Provide the [x, y] coordinate of the cell's center where the given text is located.  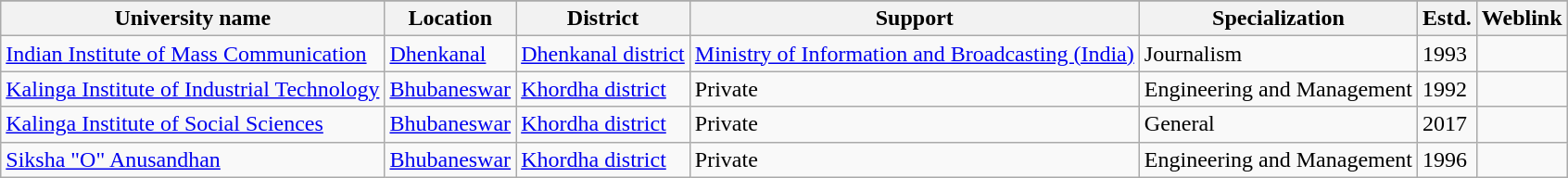
Estd. [1448, 19]
District [603, 19]
Kalinga Institute of Social Sciences [193, 124]
Dhenkanal district [603, 54]
University name [193, 19]
General [1278, 124]
Indian Institute of Mass Communication [193, 54]
Dhenkanal [450, 54]
Location [450, 19]
Journalism [1278, 54]
Siksha "O" Anusandhan [193, 159]
Specialization [1278, 19]
Weblink [1522, 19]
1992 [1448, 89]
Ministry of Information and Broadcasting (India) [914, 54]
1996 [1448, 159]
Kalinga Institute of Industrial Technology [193, 89]
2017 [1448, 124]
Support [914, 19]
1993 [1448, 54]
